Search for the cell housing the specified text and yield its [X, Y] center coordinate. 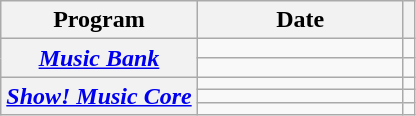
Program [99, 20]
Date [300, 20]
Show! Music Core [99, 96]
Music Bank [99, 58]
